Scan for the cell matching the given text and deliver its [x, y] coordinate at center. 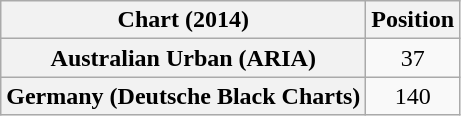
140 [413, 96]
Chart (2014) [184, 20]
Germany (Deutsche Black Charts) [184, 96]
Australian Urban (ARIA) [184, 58]
37 [413, 58]
Position [413, 20]
